Scan for the cell matching the given text and deliver its [x, y] coordinate at center. 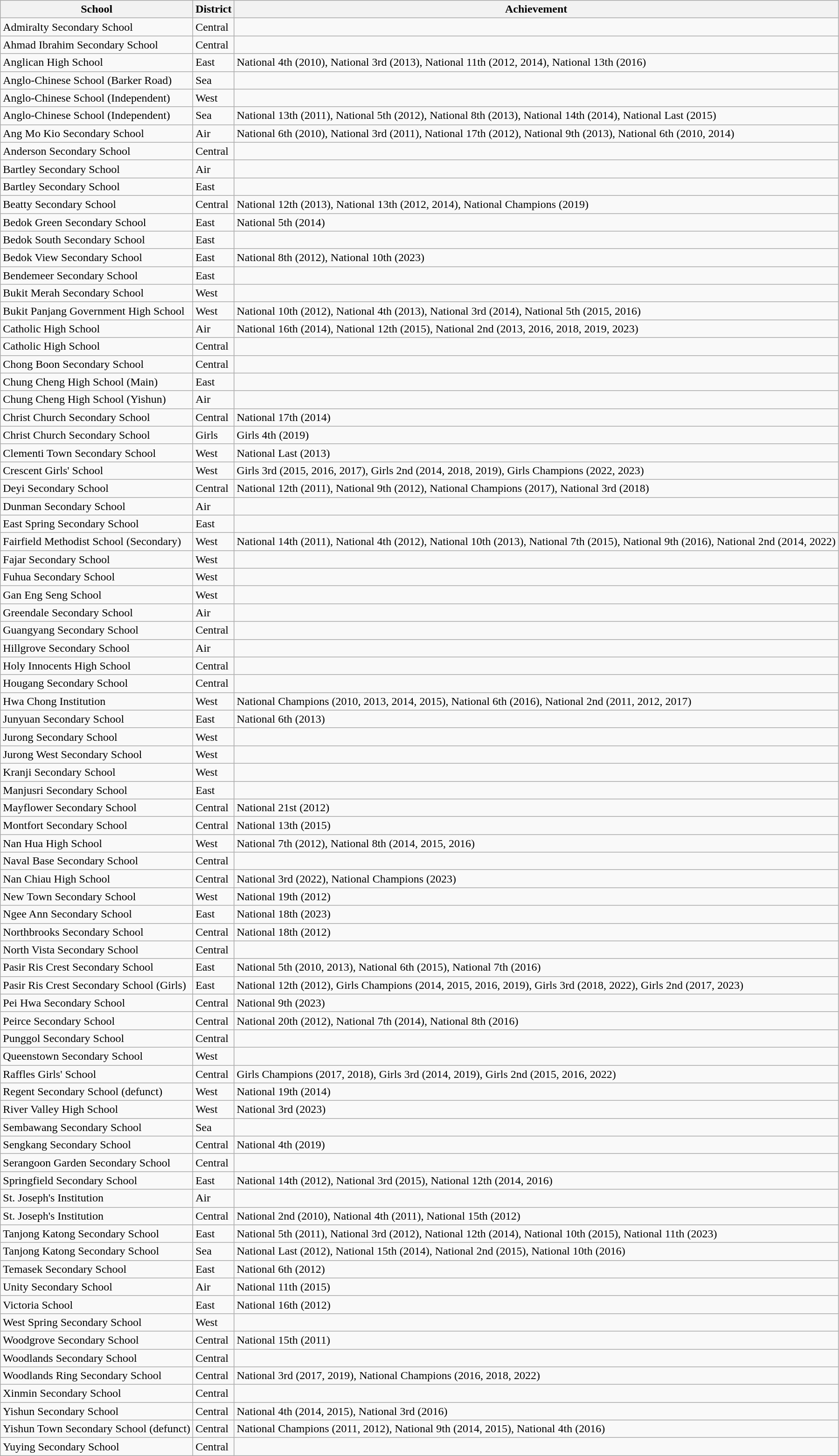
National 12th (2013), National 13th (2012, 2014), National Champions (2019) [536, 204]
Kranji Secondary School [97, 772]
National 5th (2014) [536, 222]
Pasir Ris Crest Secondary School [97, 967]
National 6th (2013) [536, 719]
National 13th (2015) [536, 826]
National 3rd (2022), National Champions (2023) [536, 879]
National 12th (2011), National 9th (2012), National Champions (2017), National 3rd (2018) [536, 488]
Woodlands Secondary School [97, 1358]
Punggol Secondary School [97, 1038]
National Champions (2011, 2012), National 9th (2014, 2015), National 4th (2016) [536, 1429]
Ngee Ann Secondary School [97, 914]
Bedok Green Secondary School [97, 222]
District [214, 9]
National 5th (2011), National 3rd (2012), National 12th (2014), National 10th (2015), National 11th (2023) [536, 1234]
Northbrooks Secondary School [97, 932]
Pei Hwa Secondary School [97, 1003]
Bedok South Secondary School [97, 240]
Mayflower Secondary School [97, 808]
Hougang Secondary School [97, 683]
Anderson Secondary School [97, 151]
National 3rd (2023) [536, 1110]
Unity Secondary School [97, 1287]
National 19th (2014) [536, 1092]
National Last (2012), National 15th (2014), National 2nd (2015), National 10th (2016) [536, 1251]
North Vista Secondary School [97, 950]
Crescent Girls' School [97, 470]
Junyuan Secondary School [97, 719]
National 4th (2019) [536, 1145]
National 5th (2010, 2013), National 6th (2015), National 7th (2016) [536, 967]
National 19th (2012) [536, 897]
Temasek Secondary School [97, 1269]
East Spring Secondary School [97, 524]
Naval Base Secondary School [97, 861]
Fuhua Secondary School [97, 577]
Bendemeer Secondary School [97, 276]
Deyi Secondary School [97, 488]
Hwa Chong Institution [97, 701]
National 8th (2012), National 10th (2023) [536, 258]
Nan Chiau High School [97, 879]
Yishun Town Secondary School (defunct) [97, 1429]
Sengkang Secondary School [97, 1145]
New Town Secondary School [97, 897]
Raffles Girls' School [97, 1074]
Yishun Secondary School [97, 1411]
Sembawang Secondary School [97, 1127]
National 16th (2012) [536, 1304]
Woodlands Ring Secondary School [97, 1376]
Xinmin Secondary School [97, 1394]
School [97, 9]
River Valley High School [97, 1110]
Woodgrove Secondary School [97, 1340]
National 9th (2023) [536, 1003]
Girls 4th (2019) [536, 435]
National 7th (2012), National 8th (2014, 2015, 2016) [536, 843]
National 10th (2012), National 4th (2013), National 3rd (2014), National 5th (2015, 2016) [536, 311]
National 4th (2010), National 3rd (2013), National 11th (2012, 2014), National 13th (2016) [536, 62]
Montfort Secondary School [97, 826]
National 18th (2012) [536, 932]
Bedok View Secondary School [97, 258]
National 6th (2010), National 3rd (2011), National 17th (2012), National 9th (2013), National 6th (2010, 2014) [536, 133]
Chong Boon Secondary School [97, 364]
National Champions (2010, 2013, 2014, 2015), National 6th (2016), National 2nd (2011, 2012, 2017) [536, 701]
National 21st (2012) [536, 808]
Guangyang Secondary School [97, 630]
National 13th (2011), National 5th (2012), National 8th (2013), National 14th (2014), National Last (2015) [536, 116]
Gan Eng Seng School [97, 595]
Jurong West Secondary School [97, 754]
Pasir Ris Crest Secondary School (Girls) [97, 985]
Anglo-Chinese School (Barker Road) [97, 80]
Nan Hua High School [97, 843]
National 20th (2012), National 7th (2014), National 8th (2016) [536, 1021]
Jurong Secondary School [97, 737]
Greendale Secondary School [97, 613]
Regent Secondary School (defunct) [97, 1092]
National 14th (2012), National 3rd (2015), National 12th (2014, 2016) [536, 1180]
Serangoon Garden Secondary School [97, 1163]
Springfield Secondary School [97, 1180]
Girls [214, 435]
Ang Mo Kio Secondary School [97, 133]
West Spring Secondary School [97, 1322]
Fajar Secondary School [97, 559]
Fairfield Methodist School (Secondary) [97, 542]
Hillgrove Secondary School [97, 648]
Beatty Secondary School [97, 204]
Admiralty Secondary School [97, 27]
Bukit Panjang Government High School [97, 311]
National 12th (2012), Girls Champions (2014, 2015, 2016, 2019), Girls 3rd (2018, 2022), Girls 2nd (2017, 2023) [536, 985]
Victoria School [97, 1304]
Holy Innocents High School [97, 666]
National 18th (2023) [536, 914]
Girls Champions (2017, 2018), Girls 3rd (2014, 2019), Girls 2nd (2015, 2016, 2022) [536, 1074]
National 3rd (2017, 2019), National Champions (2016, 2018, 2022) [536, 1376]
Ahmad Ibrahim Secondary School [97, 45]
National 11th (2015) [536, 1287]
National 17th (2014) [536, 417]
Achievement [536, 9]
Clementi Town Secondary School [97, 453]
Bukit Merah Secondary School [97, 293]
Girls 3rd (2015, 2016, 2017), Girls 2nd (2014, 2018, 2019), Girls Champions (2022, 2023) [536, 470]
Manjusri Secondary School [97, 790]
National 14th (2011), National 4th (2012), National 10th (2013), National 7th (2015), National 9th (2016), National 2nd (2014, 2022) [536, 542]
National 6th (2012) [536, 1269]
National 16th (2014), National 12th (2015), National 2nd (2013, 2016, 2018, 2019, 2023) [536, 329]
Dunman Secondary School [97, 506]
National 15th (2011) [536, 1340]
Peirce Secondary School [97, 1021]
Yuying Secondary School [97, 1447]
Queenstown Secondary School [97, 1056]
Anglican High School [97, 62]
National Last (2013) [536, 453]
National 4th (2014, 2015), National 3rd (2016) [536, 1411]
Chung Cheng High School (Yishun) [97, 400]
Chung Cheng High School (Main) [97, 382]
National 2nd (2010), National 4th (2011), National 15th (2012) [536, 1216]
